Identify which cell holds the provided text, then report its [X, Y] central coordinate. 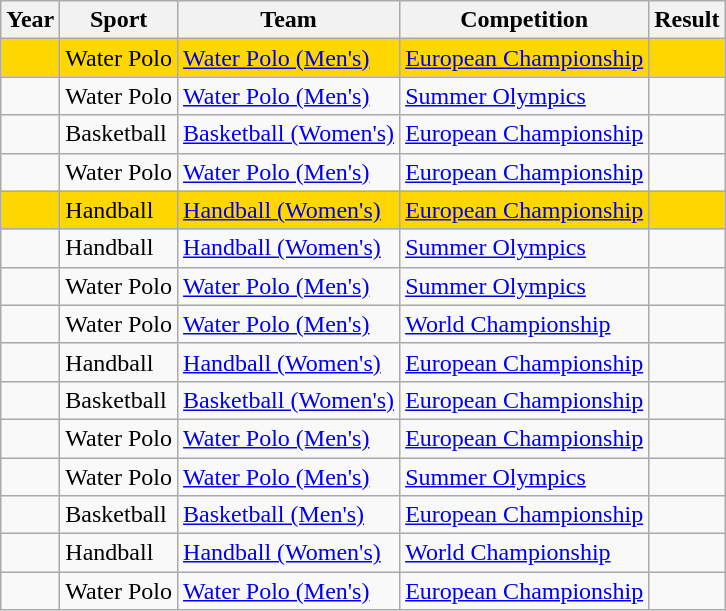
Team [289, 20]
Result [687, 20]
Year [30, 20]
Competition [524, 20]
Sport [119, 20]
Basketball (Men's) [289, 515]
